Detect which cell encompasses the target text, then output its [X, Y] center coordinate. 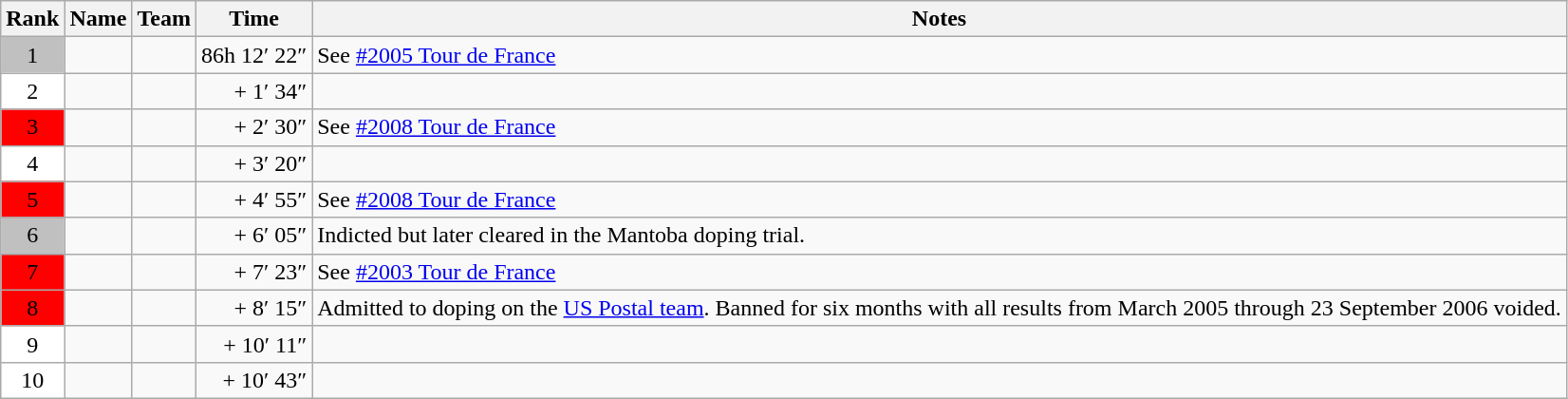
+ 3′ 20″ [253, 163]
Rank [32, 19]
+ 10′ 43″ [253, 380]
4 [32, 163]
+ 8′ 15″ [253, 308]
See #2003 Tour de France [940, 272]
8 [32, 308]
1 [32, 55]
Notes [940, 19]
See #2005 Tour de France [940, 55]
+ 4′ 55″ [253, 199]
+ 7′ 23″ [253, 272]
Time [253, 19]
Admitted to doping on the US Postal team. Banned for six months with all results from March 2005 through 23 September 2006 voided. [940, 308]
5 [32, 199]
Indicted but later cleared in the Mantoba doping trial. [940, 236]
+ 6′ 05″ [253, 236]
+ 2′ 30″ [253, 127]
Team [164, 19]
9 [32, 344]
6 [32, 236]
+ 1′ 34″ [253, 91]
10 [32, 380]
Name [99, 19]
3 [32, 127]
7 [32, 272]
+ 10′ 11″ [253, 344]
2 [32, 91]
86h 12′ 22″ [253, 55]
